Find where the given text appears and provide that cell's center as [x, y] coordinate. 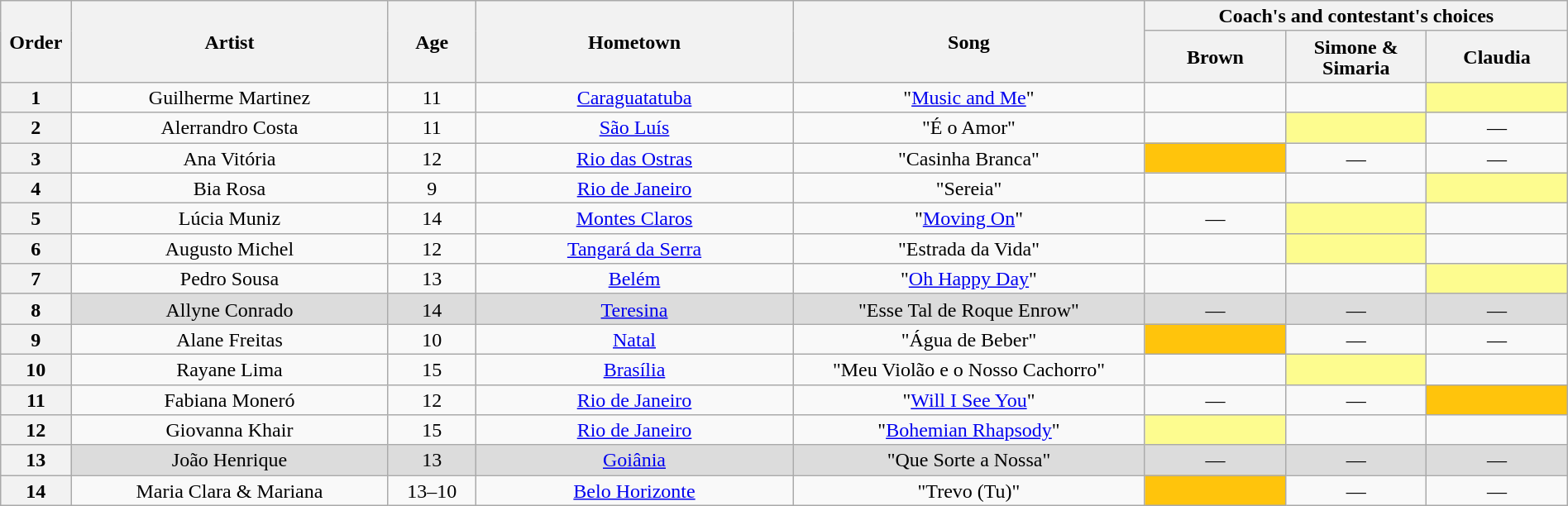
"Music and Me" [969, 98]
Montes Claros [633, 218]
Belém [633, 279]
Simone & Simaria [1356, 56]
"Sereia" [969, 189]
"Will I See You" [969, 400]
Pedro Sousa [230, 279]
São Luís [633, 127]
Maria Clara & Mariana [230, 491]
Age [432, 41]
"Oh Happy Day" [969, 279]
Guilherme Martinez [230, 98]
Goiânia [633, 460]
4 [36, 189]
1 [36, 98]
13–10 [432, 491]
Natal [633, 339]
Coach's and contestant's choices [1356, 17]
"Meu Violão e o Nosso Cachorro" [969, 369]
Alerrandro Costa [230, 127]
"Estrada da Vida" [969, 248]
Order [36, 41]
Fabiana Moneró [230, 400]
Artist [230, 41]
Bia Rosa [230, 189]
Augusto Michel [230, 248]
Brasília [633, 369]
Song [969, 41]
"Água de Beber" [969, 339]
"Que Sorte a Nossa" [969, 460]
João Henrique [230, 460]
Giovanna Khair [230, 430]
2 [36, 127]
Teresina [633, 309]
5 [36, 218]
7 [36, 279]
Belo Horizonte [633, 491]
3 [36, 157]
Brown [1215, 56]
Tangará da Serra [633, 248]
Alane Freitas [230, 339]
6 [36, 248]
"Esse Tal de Roque Enrow" [969, 309]
"Moving On" [969, 218]
Ana Vitória [230, 157]
Hometown [633, 41]
Lúcia Muniz [230, 218]
"Trevo (Tu)" [969, 491]
Rio das Ostras [633, 157]
"Casinha Branca" [969, 157]
Allyne Conrado [230, 309]
Caraguatatuba [633, 98]
"É o Amor" [969, 127]
"Bohemian Rhapsody" [969, 430]
8 [36, 309]
Rayane Lima [230, 369]
Claudia [1497, 56]
